Return the [x, y] coordinate for the center point of the cell that contains the specified text.  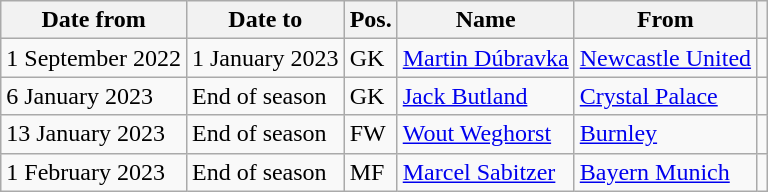
13 January 2023 [94, 134]
From [665, 20]
1 September 2022 [94, 58]
Marcel Sabitzer [486, 172]
1 February 2023 [94, 172]
Burnley [665, 134]
Name [486, 20]
MF [370, 172]
Wout Weghorst [486, 134]
Crystal Palace [665, 96]
6 January 2023 [94, 96]
Jack Butland [486, 96]
Date to [265, 20]
Pos. [370, 20]
Bayern Munich [665, 172]
Newcastle United [665, 58]
1 January 2023 [265, 58]
FW [370, 134]
Martin Dúbravka [486, 58]
Date from [94, 20]
